Locate the cell with the specified text and output its (X, Y) center coordinate. 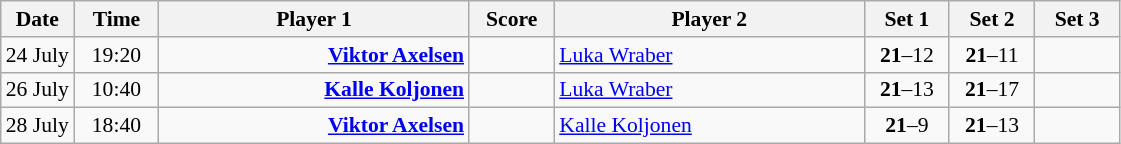
19:20 (116, 55)
21–17 (992, 90)
26 July (38, 90)
Set 1 (906, 19)
Set 3 (1078, 19)
21–12 (906, 55)
28 July (38, 126)
10:40 (116, 90)
Date (38, 19)
18:40 (116, 126)
24 July (38, 55)
Player 2 (709, 19)
21–11 (992, 55)
Set 2 (992, 19)
Time (116, 19)
Player 1 (314, 19)
21–9 (906, 126)
Score (512, 19)
